Capture the cell that displays the provided text and extract its (X, Y) central coordinate. 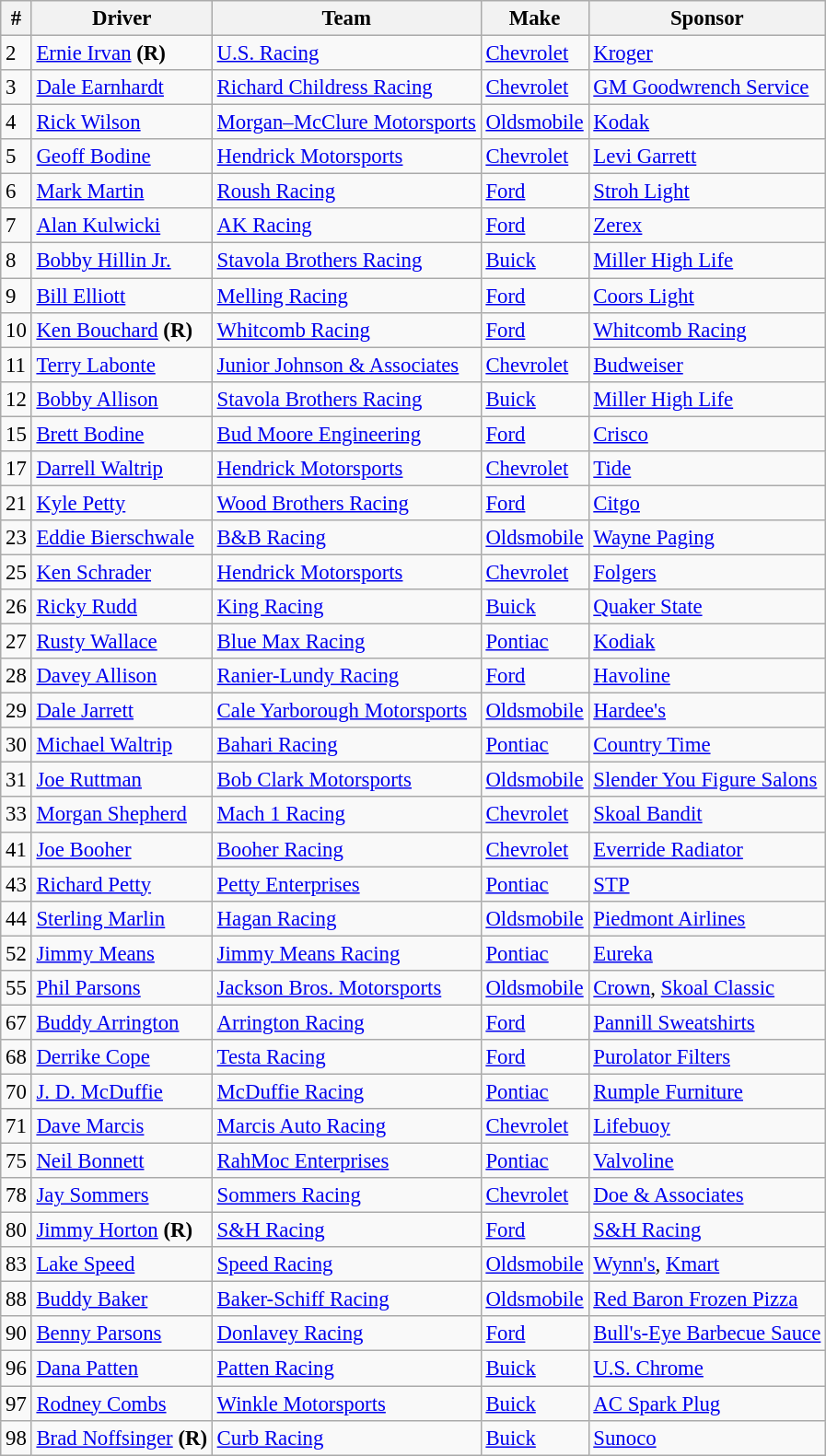
Crisco (707, 434)
Lifebuoy (707, 1126)
King Racing (346, 607)
Driver (122, 18)
Dave Marcis (122, 1126)
Bob Clark Motorsports (346, 780)
Neil Bonnett (122, 1161)
Buddy Baker (122, 1299)
Morgan–McClure Motorsports (346, 122)
Country Time (707, 745)
88 (17, 1299)
98 (17, 1438)
5 (17, 157)
Doe & Associates (707, 1195)
Patten Racing (346, 1369)
Rumple Furniture (707, 1091)
Skoal Bandit (707, 815)
Bud Moore Engineering (346, 434)
Crown, Skoal Classic (707, 988)
Everride Radiator (707, 849)
Kroger (707, 53)
Bull's-Eye Barbecue Sauce (707, 1334)
Alan Kulwicki (122, 226)
Zerex (707, 226)
12 (17, 399)
Budweiser (707, 365)
Dana Patten (122, 1369)
Pannill Sweatshirts (707, 1022)
Dale Earnhardt (122, 87)
17 (17, 469)
Winkle Motorsports (346, 1404)
Blue Max Racing (346, 642)
70 (17, 1091)
Purolator Filters (707, 1057)
71 (17, 1126)
23 (17, 538)
Make (534, 18)
Ken Bouchard (R) (122, 330)
7 (17, 226)
8 (17, 261)
Davey Allison (122, 676)
75 (17, 1161)
67 (17, 1022)
Bahari Racing (346, 745)
97 (17, 1404)
10 (17, 330)
Piedmont Airlines (707, 918)
Testa Racing (346, 1057)
Geoff Bodine (122, 157)
78 (17, 1195)
Bobby Allison (122, 399)
Jay Sommers (122, 1195)
Wayne Paging (707, 538)
Jimmy Means Racing (346, 953)
Arrington Racing (346, 1022)
Bobby Hillin Jr. (122, 261)
21 (17, 503)
11 (17, 365)
26 (17, 607)
Booher Racing (346, 849)
Sunoco (707, 1438)
B&B Racing (346, 538)
Donlavey Racing (346, 1334)
Mark Martin (122, 192)
3 (17, 87)
Eureka (707, 953)
AC Spark Plug (707, 1404)
AK Racing (346, 226)
30 (17, 745)
Ranier-Lundy Racing (346, 676)
Hardee's (707, 711)
Lake Speed (122, 1264)
Ken Schrader (122, 572)
STP (707, 884)
41 (17, 849)
Roush Racing (346, 192)
Curb Racing (346, 1438)
Darrell Waltrip (122, 469)
Rusty Wallace (122, 642)
J. D. McDuffie (122, 1091)
Jackson Bros. Motorsports (346, 988)
Benny Parsons (122, 1334)
Rick Wilson (122, 122)
25 (17, 572)
Rodney Combs (122, 1404)
96 (17, 1369)
Richard Childress Racing (346, 87)
31 (17, 780)
Joe Ruttman (122, 780)
Citgo (707, 503)
Dale Jarrett (122, 711)
52 (17, 953)
Brett Bodine (122, 434)
Melling Racing (346, 296)
Jimmy Horton (R) (122, 1230)
Buddy Arrington (122, 1022)
McDuffie Racing (346, 1091)
GM Goodwrench Service (707, 87)
Kyle Petty (122, 503)
Sterling Marlin (122, 918)
Speed Racing (346, 1264)
Kodak (707, 122)
Joe Booher (122, 849)
Bill Elliott (122, 296)
Kodiak (707, 642)
Folgers (707, 572)
Tide (707, 469)
RahMoc Enterprises (346, 1161)
Terry Labonte (122, 365)
43 (17, 884)
Michael Waltrip (122, 745)
Havoline (707, 676)
Jimmy Means (122, 953)
Cale Yarborough Motorsports (346, 711)
Petty Enterprises (346, 884)
Slender You Figure Salons (707, 780)
Stroh Light (707, 192)
55 (17, 988)
Sponsor (707, 18)
Ernie Irvan (R) (122, 53)
Team (346, 18)
Sommers Racing (346, 1195)
Mach 1 Racing (346, 815)
2 (17, 53)
Baker-Schiff Racing (346, 1299)
Ricky Rudd (122, 607)
# (17, 18)
Wynn's, Kmart (707, 1264)
90 (17, 1334)
28 (17, 676)
33 (17, 815)
44 (17, 918)
Red Baron Frozen Pizza (707, 1299)
Quaker State (707, 607)
83 (17, 1264)
Phil Parsons (122, 988)
68 (17, 1057)
27 (17, 642)
Levi Garrett (707, 157)
U.S. Racing (346, 53)
Valvoline (707, 1161)
80 (17, 1230)
6 (17, 192)
Brad Noffsinger (R) (122, 1438)
9 (17, 296)
29 (17, 711)
U.S. Chrome (707, 1369)
4 (17, 122)
Junior Johnson & Associates (346, 365)
Wood Brothers Racing (346, 503)
Richard Petty (122, 884)
Morgan Shepherd (122, 815)
Coors Light (707, 296)
Derrike Cope (122, 1057)
15 (17, 434)
Marcis Auto Racing (346, 1126)
Eddie Bierschwale (122, 538)
Hagan Racing (346, 918)
